Extract the (x, y) coordinate from the center of the cell holding the provided text.  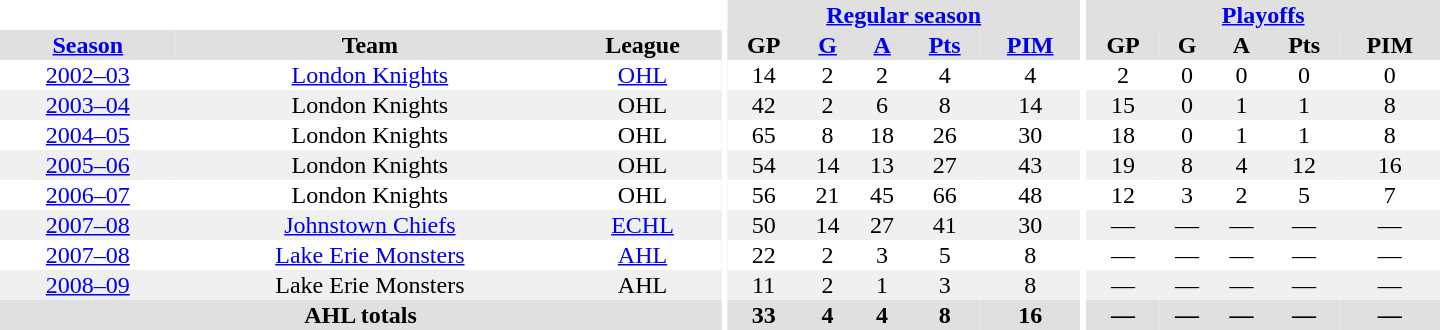
Johnstown Chiefs (370, 225)
2003–04 (88, 105)
42 (764, 105)
21 (828, 195)
43 (1030, 165)
Regular season (904, 15)
2006–07 (88, 195)
2004–05 (88, 135)
19 (1122, 165)
50 (764, 225)
AHL totals (360, 315)
54 (764, 165)
41 (944, 225)
33 (764, 315)
7 (1390, 195)
22 (764, 255)
45 (882, 195)
6 (882, 105)
Team (370, 45)
11 (764, 285)
13 (882, 165)
Season (88, 45)
66 (944, 195)
48 (1030, 195)
Playoffs (1263, 15)
65 (764, 135)
ECHL (642, 225)
2002–03 (88, 75)
2008–09 (88, 285)
26 (944, 135)
15 (1122, 105)
2005–06 (88, 165)
56 (764, 195)
League (642, 45)
